For the text-containing cell, return its midpoint in [x, y] coordinate format. 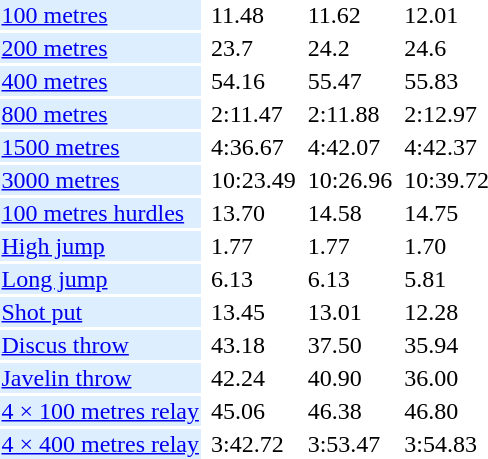
3:53.47 [350, 444]
Shot put [100, 312]
4:36.67 [253, 147]
2:11.47 [253, 114]
55.47 [350, 81]
37.50 [350, 345]
46.38 [350, 411]
2:11.88 [350, 114]
400 metres [100, 81]
13.45 [253, 312]
100 metres [100, 15]
42.24 [253, 378]
Long jump [100, 279]
10:26.96 [350, 180]
40.90 [350, 378]
11.62 [350, 15]
100 metres hurdles [100, 213]
14.58 [350, 213]
45.06 [253, 411]
13.70 [253, 213]
4:42.07 [350, 147]
24.2 [350, 48]
1500 metres [100, 147]
13.01 [350, 312]
Javelin throw [100, 378]
High jump [100, 246]
43.18 [253, 345]
4 × 100 metres relay [100, 411]
10:23.49 [253, 180]
3:42.72 [253, 444]
800 metres [100, 114]
54.16 [253, 81]
200 metres [100, 48]
23.7 [253, 48]
3000 metres [100, 180]
4 × 400 metres relay [100, 444]
11.48 [253, 15]
Discus throw [100, 345]
